From the cell containing the given text, extract its center point as [X, Y] coordinate. 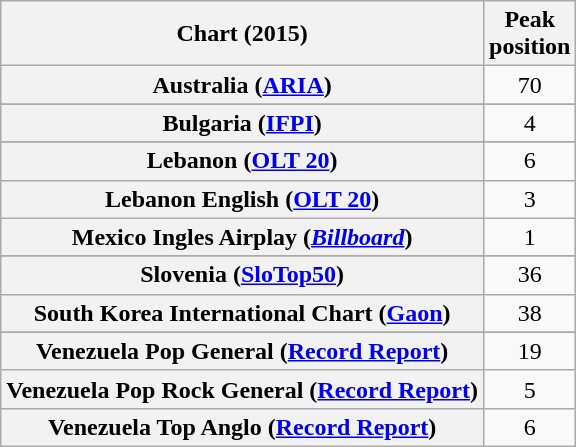
36 [530, 275]
Slovenia (SloTop50) [242, 275]
Lebanon English (OLT 20) [242, 199]
Venezuela Pop Rock General (Record Report) [242, 389]
Venezuela Pop General (Record Report) [242, 351]
Bulgaria (IFPI) [242, 123]
Mexico Ingles Airplay (Billboard) [242, 237]
38 [530, 313]
1 [530, 237]
70 [530, 85]
3 [530, 199]
Lebanon (OLT 20) [242, 161]
5 [530, 389]
Venezuela Top Anglo (Record Report) [242, 427]
Peakposition [530, 34]
4 [530, 123]
Chart (2015) [242, 34]
South Korea International Chart (Gaon) [242, 313]
19 [530, 351]
Australia (ARIA) [242, 85]
